Detect which cell encompasses the target text, then output its [x, y] center coordinate. 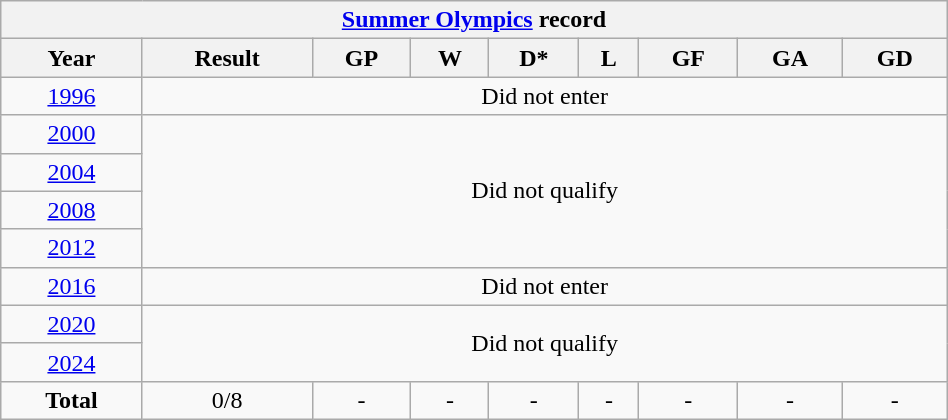
1996 [72, 96]
D* [534, 58]
Result [227, 58]
GF [688, 58]
2000 [72, 134]
2024 [72, 362]
0/8 [227, 400]
Year [72, 58]
Total [72, 400]
2016 [72, 286]
2008 [72, 210]
2020 [72, 324]
GA [790, 58]
Summer Olympics record [474, 20]
GD [894, 58]
2004 [72, 172]
W [450, 58]
GP [362, 58]
L [609, 58]
2012 [72, 248]
